Output the [x, y] coordinate of the center of the cell containing the given text.  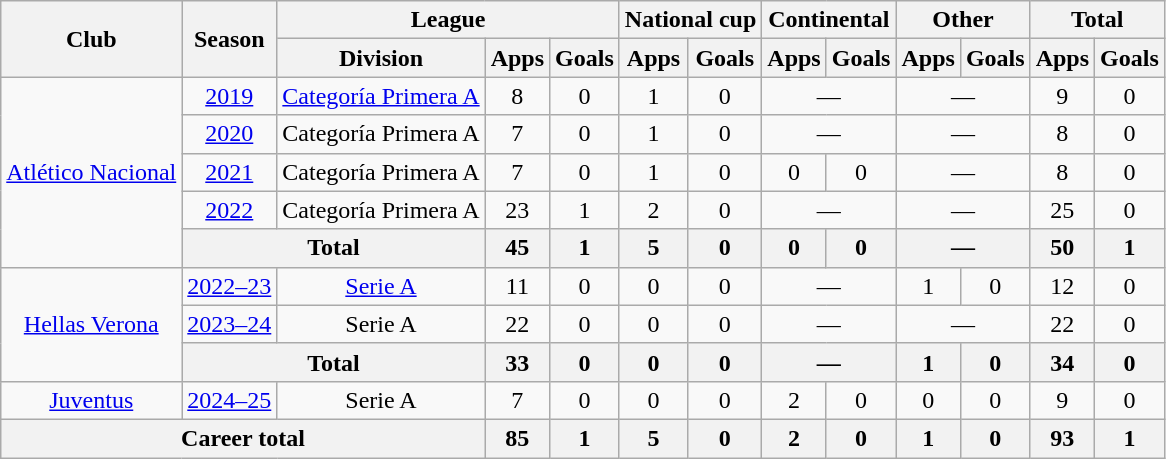
Season [230, 39]
33 [517, 362]
2019 [230, 96]
2024–25 [230, 400]
Division [381, 58]
34 [1062, 362]
National cup [690, 20]
2022–23 [230, 286]
45 [517, 248]
2020 [230, 134]
Continental [829, 20]
2021 [230, 172]
Club [92, 39]
Hellas Verona [92, 324]
Other [963, 20]
50 [1062, 248]
85 [517, 438]
2022 [230, 210]
League [448, 20]
Atlético Nacional [92, 172]
2023–24 [230, 324]
11 [517, 286]
Career total [243, 438]
93 [1062, 438]
23 [517, 210]
25 [1062, 210]
12 [1062, 286]
Juventus [92, 400]
